From the cell containing the given text, extract its center point as [X, Y] coordinate. 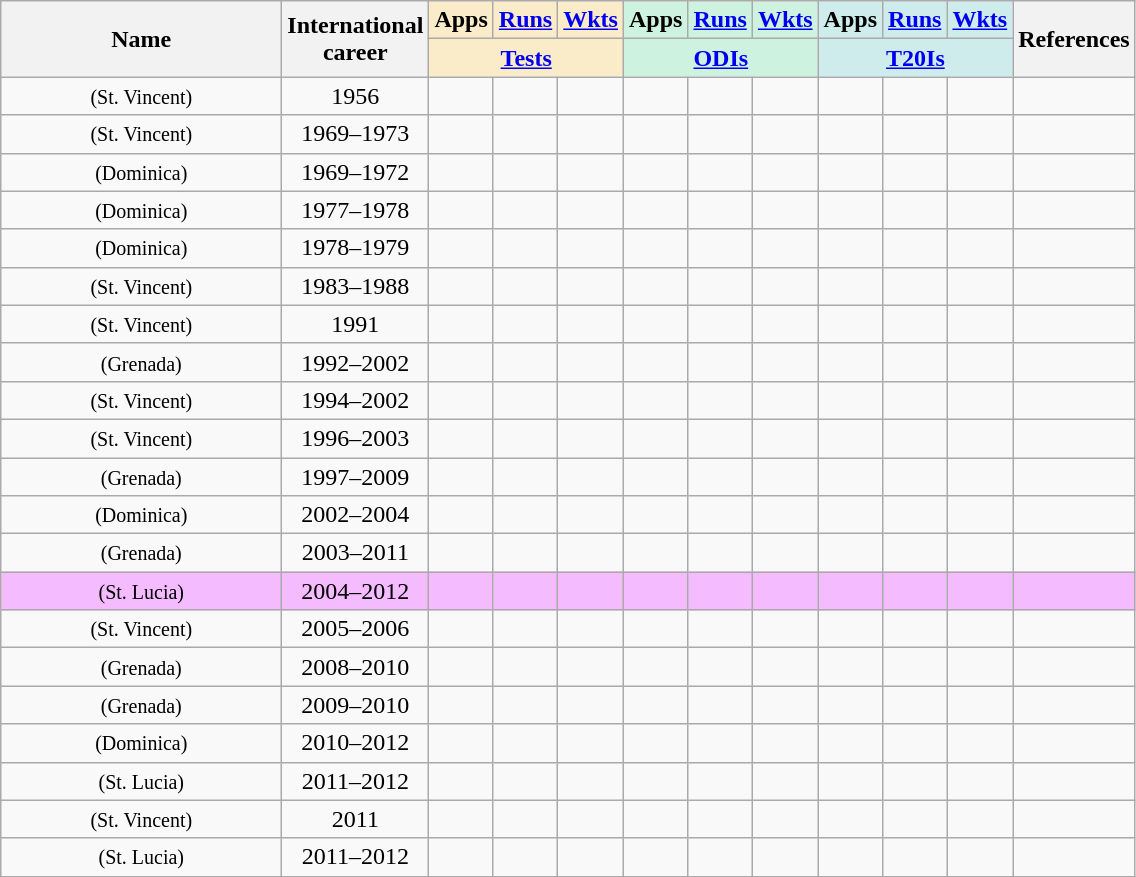
2008–2010 [356, 667]
2005–2006 [356, 629]
References [1074, 39]
1977–1978 [356, 210]
2011 [356, 819]
Internationalcareer [356, 39]
1994–2002 [356, 400]
1969–1972 [356, 172]
1969–1973 [356, 134]
1997–2009 [356, 477]
1992–2002 [356, 362]
Name [142, 39]
1996–2003 [356, 438]
1956 [356, 96]
2009–2010 [356, 705]
1978–1979 [356, 248]
2003–2011 [356, 553]
2002–2004 [356, 515]
2010–2012 [356, 743]
T20Is [916, 58]
ODIs [720, 58]
1983–1988 [356, 286]
2004–2012 [356, 591]
Tests [526, 58]
1991 [356, 324]
